Detect which cell encompasses the target text, then output its (x, y) center coordinate. 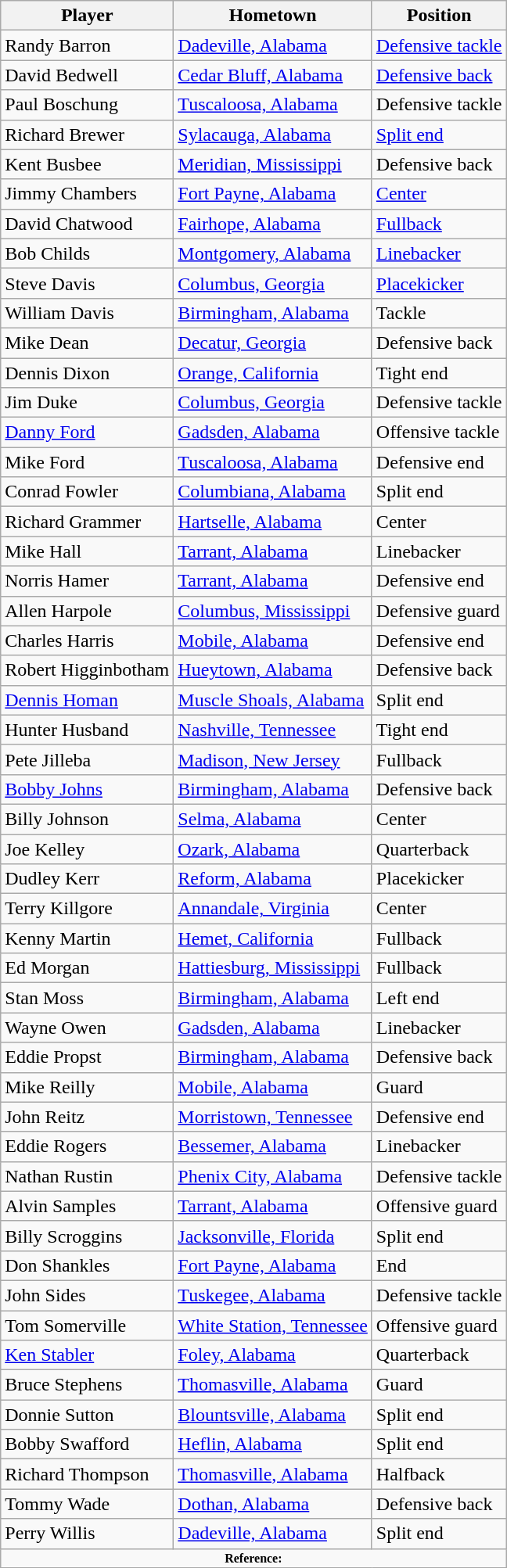
Jacksonville, Florida (273, 1236)
Dennis Dixon (88, 373)
Conrad Fowler (88, 492)
Jimmy Chambers (88, 194)
Foley, Alabama (273, 1355)
Mike Hall (88, 551)
White Station, Tennessee (273, 1326)
Hattiesburg, Mississippi (273, 968)
Perry Willis (88, 1534)
Donnie Sutton (88, 1415)
Reform, Alabama (273, 879)
Billy Scroggins (88, 1236)
Dudley Kerr (88, 879)
Eddie Propst (88, 1057)
Annandale, Virginia (273, 909)
John Sides (88, 1295)
Bobby Johns (88, 789)
Hometown (273, 16)
Richard Thompson (88, 1474)
Hunter Husband (88, 730)
Reference: (253, 1558)
Montgomery, Alabama (273, 253)
Orange, California (273, 373)
Decatur, Georgia (273, 343)
Pete Jilleba (88, 759)
Charles Harris (88, 640)
Randy Barron (88, 45)
Allen Harpole (88, 611)
Left end (439, 998)
Mike Dean (88, 343)
Robert Higginbotham (88, 670)
Dothan, Alabama (273, 1504)
Kent Busbee (88, 164)
Bruce Stephens (88, 1385)
Mike Ford (88, 462)
Jim Duke (88, 403)
Fairhope, Alabama (273, 224)
Heflin, Alabama (273, 1444)
Norris Hamer (88, 581)
Terry Killgore (88, 909)
Dennis Homan (88, 700)
Ed Morgan (88, 968)
Nathan Rustin (88, 1176)
Phenix City, Alabama (273, 1176)
Bob Childs (88, 253)
Bobby Swafford (88, 1444)
Nashville, Tennessee (273, 730)
Position (439, 16)
Mike Reilly (88, 1087)
Joe Kelley (88, 849)
Hartselle, Alabama (273, 522)
David Bedwell (88, 75)
Tuskegee, Alabama (273, 1295)
Richard Grammer (88, 522)
Morristown, Tennessee (273, 1117)
Offensive tackle (439, 432)
Halfback (439, 1474)
Eddie Rogers (88, 1146)
Paul Boschung (88, 105)
Ozark, Alabama (273, 849)
Tommy Wade (88, 1504)
Richard Brewer (88, 135)
Billy Johnson (88, 819)
John Reitz (88, 1117)
End (439, 1265)
Cedar Bluff, Alabama (273, 75)
Hueytown, Alabama (273, 670)
Madison, New Jersey (273, 759)
Selma, Alabama (273, 819)
Columbus, Mississippi (273, 611)
Ken Stabler (88, 1355)
Defensive guard (439, 611)
Don Shankles (88, 1265)
Alvin Samples (88, 1206)
Kenny Martin (88, 938)
Sylacauga, Alabama (273, 135)
Bessemer, Alabama (273, 1146)
Tackle (439, 313)
Steve Davis (88, 283)
Meridian, Mississippi (273, 164)
Stan Moss (88, 998)
Player (88, 16)
Tom Somerville (88, 1326)
Hemet, California (273, 938)
Columbiana, Alabama (273, 492)
Blountsville, Alabama (273, 1415)
William Davis (88, 313)
Danny Ford (88, 432)
Muscle Shoals, Alabama (273, 700)
Wayne Owen (88, 1028)
David Chatwood (88, 224)
